Return the [X, Y] coordinate for the center point of the cell that contains the specified text.  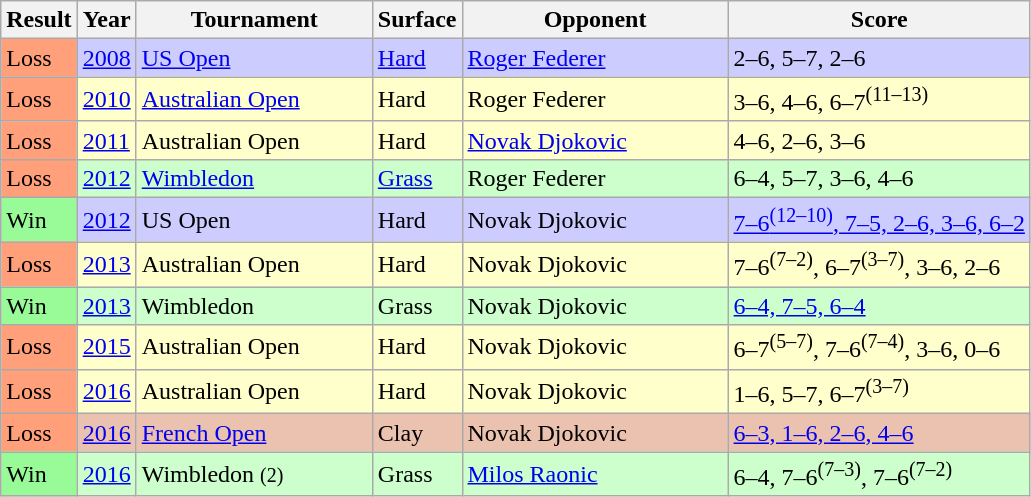
6–4, 7–6(7–3), 7–6(7–2) [879, 474]
7–6(12–10), 7–5, 2–6, 3–6, 6–2 [879, 220]
Score [879, 20]
Year [106, 20]
2–6, 5–7, 2–6 [879, 58]
Result [39, 20]
Tournament [254, 20]
2011 [106, 140]
6–4, 7–5, 6–4 [879, 306]
6–4, 5–7, 3–6, 4–6 [879, 178]
1–6, 5–7, 6–7(3–7) [879, 392]
3–6, 4–6, 6–7(11–13) [879, 100]
6–3, 1–6, 2–6, 4–6 [879, 433]
Opponent [595, 20]
2008 [106, 58]
6–7(5–7), 7–6(7–4), 3–6, 0–6 [879, 348]
Wimbledon (2) [254, 474]
Surface [417, 20]
2015 [106, 348]
Clay [417, 433]
4–6, 2–6, 3–6 [879, 140]
French Open [254, 433]
7–6(7–2), 6–7(3–7), 3–6, 2–6 [879, 264]
Milos Raonic [595, 474]
2010 [106, 100]
